Return the [x, y] coordinate for the center point of the cell that contains the specified text.  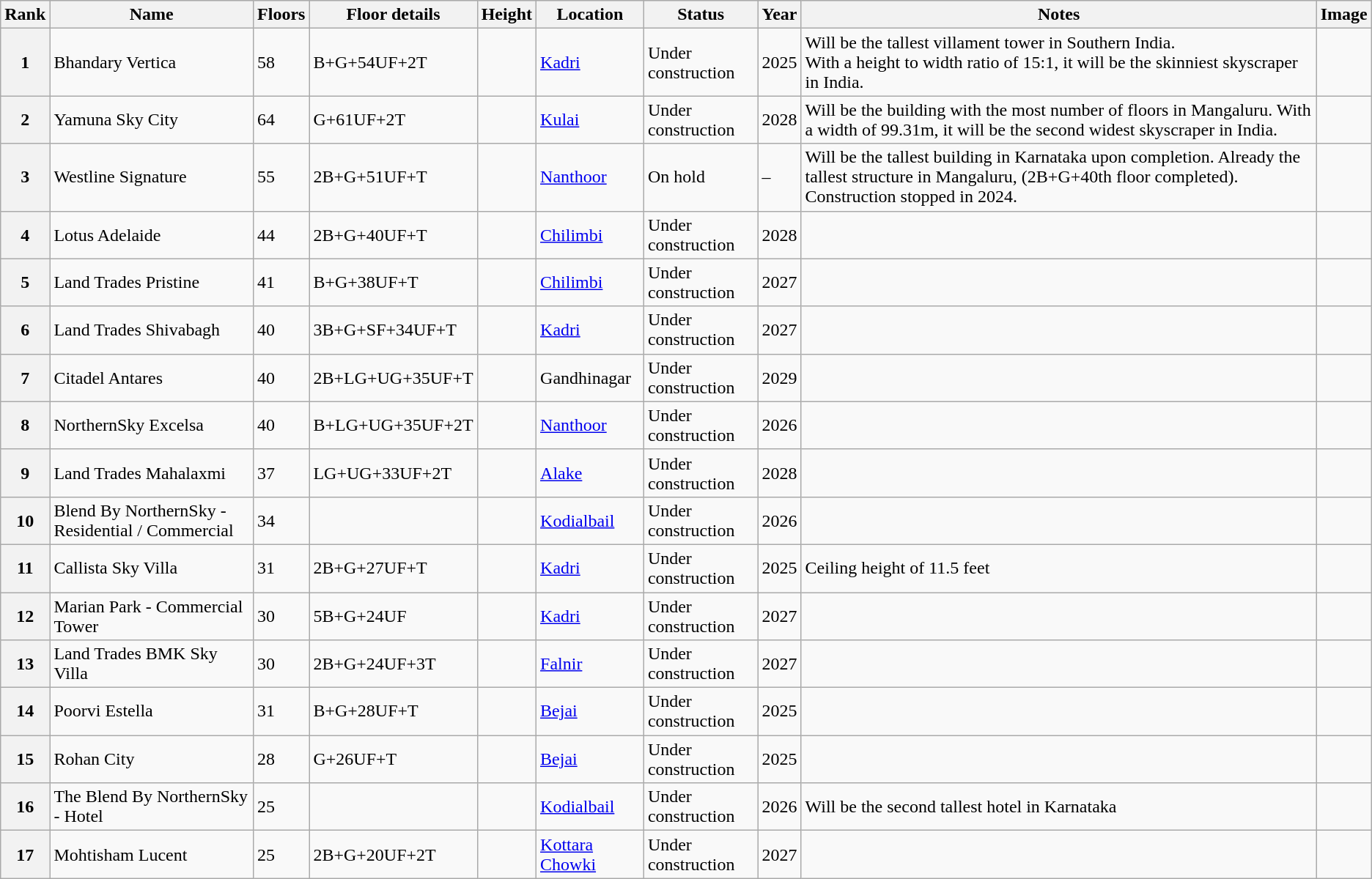
Name [152, 15]
Citadel Antares [152, 378]
Floor details [393, 15]
Location [591, 15]
Alake [591, 473]
Image [1344, 15]
11 [25, 568]
NorthernSky Excelsa [152, 425]
28 [281, 759]
7 [25, 378]
34 [281, 520]
On hold [701, 177]
Falnir [591, 664]
Kottara Chowki [591, 854]
4 [25, 234]
Year [780, 15]
2 [25, 120]
Lotus Adelaide [152, 234]
41 [281, 283]
Blend By NorthernSky - Residential / Commercial [152, 520]
6 [25, 330]
9 [25, 473]
Land Trades Mahalaxmi [152, 473]
B+G+54UF+2T [393, 62]
LG+UG+33UF+2T [393, 473]
B+G+38UF+T [393, 283]
Callista Sky Villa [152, 568]
15 [25, 759]
1 [25, 62]
Floors [281, 15]
16 [25, 807]
Kulai [591, 120]
14 [25, 712]
58 [281, 62]
Land Trades BMK Sky Villa [152, 664]
5 [25, 283]
17 [25, 854]
2B+G+20UF+2T [393, 854]
– [780, 177]
Westline Signature [152, 177]
2B+G+24UF+3T [393, 664]
Status [701, 15]
Gandhinagar [591, 378]
The Blend By NorthernSky - Hotel [152, 807]
2B+G+40UF+T [393, 234]
Poorvi Estella [152, 712]
2B+G+51UF+T [393, 177]
55 [281, 177]
B+G+28UF+T [393, 712]
Rank [25, 15]
2029 [780, 378]
Will be the second tallest hotel in Karnataka [1058, 807]
2B+LG+UG+35UF+T [393, 378]
Will be the building with the most number of floors in Mangaluru. With a width of 99.31m, it will be the second widest skyscraper in India. [1058, 120]
Rohan City [152, 759]
Ceiling height of 11.5 feet [1058, 568]
37 [281, 473]
3 [25, 177]
12 [25, 615]
2B+G+27UF+T [393, 568]
64 [281, 120]
Marian Park - Commercial Tower [152, 615]
B+LG+UG+35UF+2T [393, 425]
Yamuna Sky City [152, 120]
Land Trades Pristine [152, 283]
3B+G+SF+34UF+T [393, 330]
5B+G+24UF [393, 615]
8 [25, 425]
Bhandary Vertica [152, 62]
Height [506, 15]
Land Trades Shivabagh [152, 330]
44 [281, 234]
Mohtisham Lucent [152, 854]
10 [25, 520]
13 [25, 664]
Notes [1058, 15]
G+26UF+T [393, 759]
Will be the tallest villament tower in Southern India.With a height to width ratio of 15:1, it will be the skinniest skyscraper in India. [1058, 62]
G+61UF+2T [393, 120]
